Output the (X, Y) coordinate of the center of the cell containing the given text.  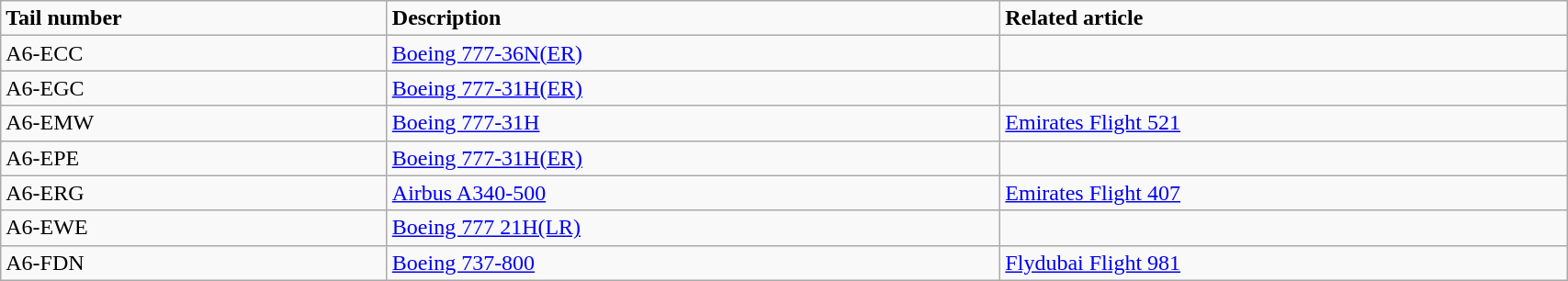
A6-ERG (195, 193)
A6-FDN (195, 263)
Related article (1284, 18)
Boeing 777-31H (694, 123)
A6-EGC (195, 88)
Emirates Flight 521 (1284, 123)
Boeing 737-800 (694, 263)
Airbus A340-500 (694, 193)
Description (694, 18)
A6-EWE (195, 228)
Emirates Flight 407 (1284, 193)
A6-ECC (195, 53)
Flydubai Flight 981 (1284, 263)
Tail number (195, 18)
Boeing 777 21H(LR) (694, 228)
A6-EMW (195, 123)
A6-EPE (195, 158)
Boeing 777-36N(ER) (694, 53)
